Search for the cell housing the specified text and yield its (x, y) center coordinate. 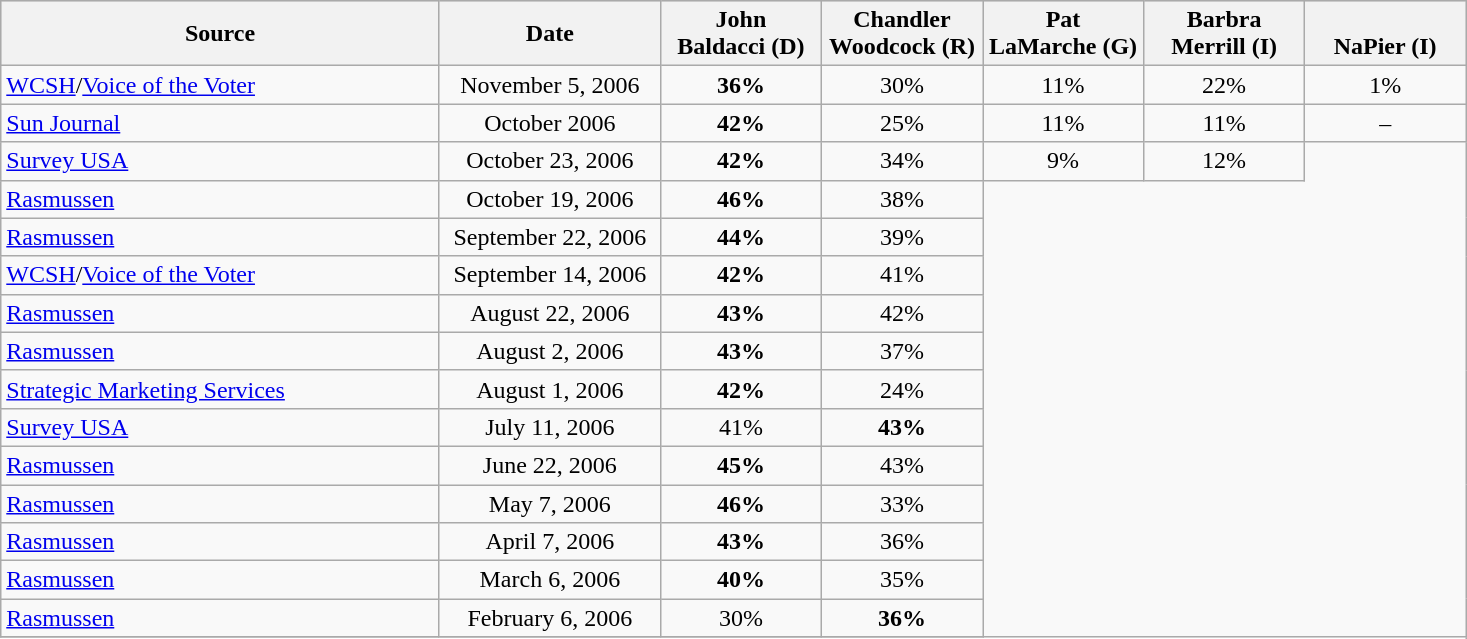
9% (1062, 161)
22% (1224, 85)
33% (902, 503)
44% (740, 237)
– (1386, 123)
BarbraMerrill (I) (1224, 34)
September 14, 2006 (550, 275)
June 22, 2006 (550, 465)
March 6, 2006 (550, 580)
ChandlerWoodcock (R) (902, 34)
October 2006 (550, 123)
August 2, 2006 (550, 351)
May 7, 2006 (550, 503)
August 22, 2006 (550, 313)
Strategic Marketing Services (220, 389)
Sun Journal (220, 123)
25% (902, 123)
35% (902, 580)
1% (1386, 85)
NaPier (I) (1386, 34)
September 22, 2006 (550, 237)
24% (902, 389)
Date (550, 34)
45% (740, 465)
PatLaMarche (G) (1062, 34)
October 19, 2006 (550, 199)
40% (740, 580)
39% (902, 237)
38% (902, 199)
34% (902, 161)
August 1, 2006 (550, 389)
July 11, 2006 (550, 427)
JohnBaldacci (D) (740, 34)
Source (220, 34)
October 23, 2006 (550, 161)
November 5, 2006 (550, 85)
April 7, 2006 (550, 542)
12% (1224, 161)
37% (902, 351)
February 6, 2006 (550, 618)
